Identify which cell holds the provided text, then report its [x, y] central coordinate. 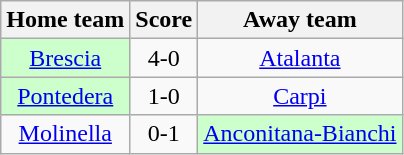
4-0 [164, 58]
1-0 [164, 96]
Molinella [66, 134]
Home team [66, 20]
Pontedera [66, 96]
Away team [300, 20]
Atalanta [300, 58]
Carpi [300, 96]
Anconitana-Bianchi [300, 134]
0-1 [164, 134]
Score [164, 20]
Brescia [66, 58]
